Extract the [x, y] coordinate from the center of the cell holding the provided text.  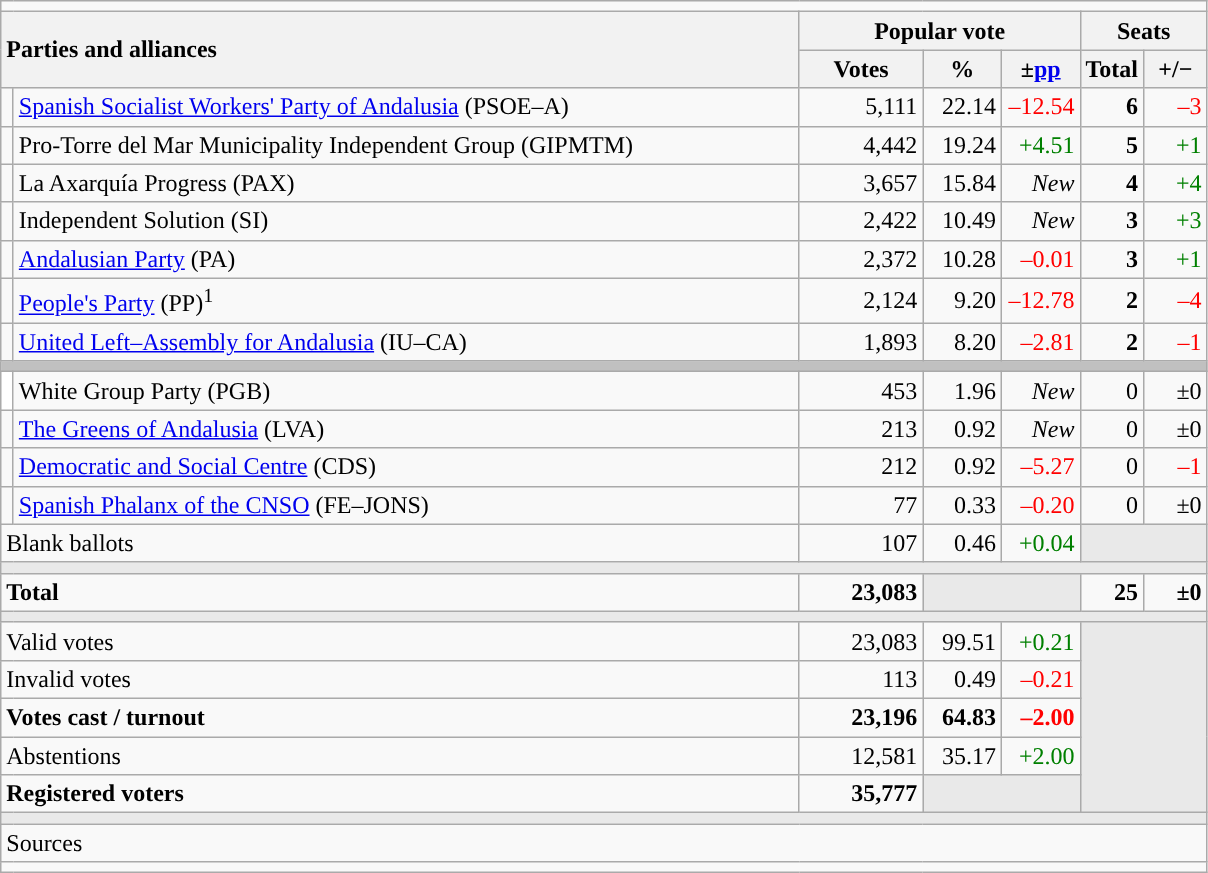
1.96 [962, 391]
Spanish Socialist Workers' Party of Andalusia (PSOE–A) [406, 107]
+0.21 [1040, 641]
+/− [1176, 69]
–4 [1176, 300]
–5.27 [1040, 467]
+3 [1176, 221]
Spanish Phalanx of the CNSO (FE–JONS) [406, 505]
3,657 [861, 183]
Votes [861, 69]
12,581 [861, 756]
Valid votes [400, 641]
2,422 [861, 221]
10.28 [962, 259]
453 [861, 391]
64.83 [962, 718]
Blank ballots [400, 543]
+4.51 [1040, 145]
The Greens of Andalusia (LVA) [406, 429]
77 [861, 505]
99.51 [962, 641]
35.17 [962, 756]
9.20 [962, 300]
4 [1112, 183]
10.49 [962, 221]
212 [861, 467]
Parties and alliances [400, 50]
Pro-Torre del Mar Municipality Independent Group (GIPMTM) [406, 145]
–0.20 [1040, 505]
People's Party (PP)1 [406, 300]
–3 [1176, 107]
2,124 [861, 300]
White Group Party (PGB) [406, 391]
±pp [1040, 69]
2,372 [861, 259]
La Axarquía Progress (PAX) [406, 183]
213 [861, 429]
Sources [604, 843]
25 [1112, 592]
Registered voters [400, 794]
–0.01 [1040, 259]
+2.00 [1040, 756]
–12.54 [1040, 107]
Popular vote [940, 31]
107 [861, 543]
23,196 [861, 718]
–12.78 [1040, 300]
–0.21 [1040, 679]
15.84 [962, 183]
Democratic and Social Centre (CDS) [406, 467]
Abstentions [400, 756]
United Left–Assembly for Andalusia (IU–CA) [406, 342]
22.14 [962, 107]
113 [861, 679]
–2.00 [1040, 718]
0.46 [962, 543]
Seats [1144, 31]
–2.81 [1040, 342]
Votes cast / turnout [400, 718]
8.20 [962, 342]
+4 [1176, 183]
35,777 [861, 794]
19.24 [962, 145]
Andalusian Party (PA) [406, 259]
0.33 [962, 505]
5,111 [861, 107]
% [962, 69]
5 [1112, 145]
Independent Solution (SI) [406, 221]
1,893 [861, 342]
Invalid votes [400, 679]
+0.04 [1040, 543]
4,442 [861, 145]
0.49 [962, 679]
6 [1112, 107]
